Extract the [x, y] coordinate from the center of the cell holding the provided text.  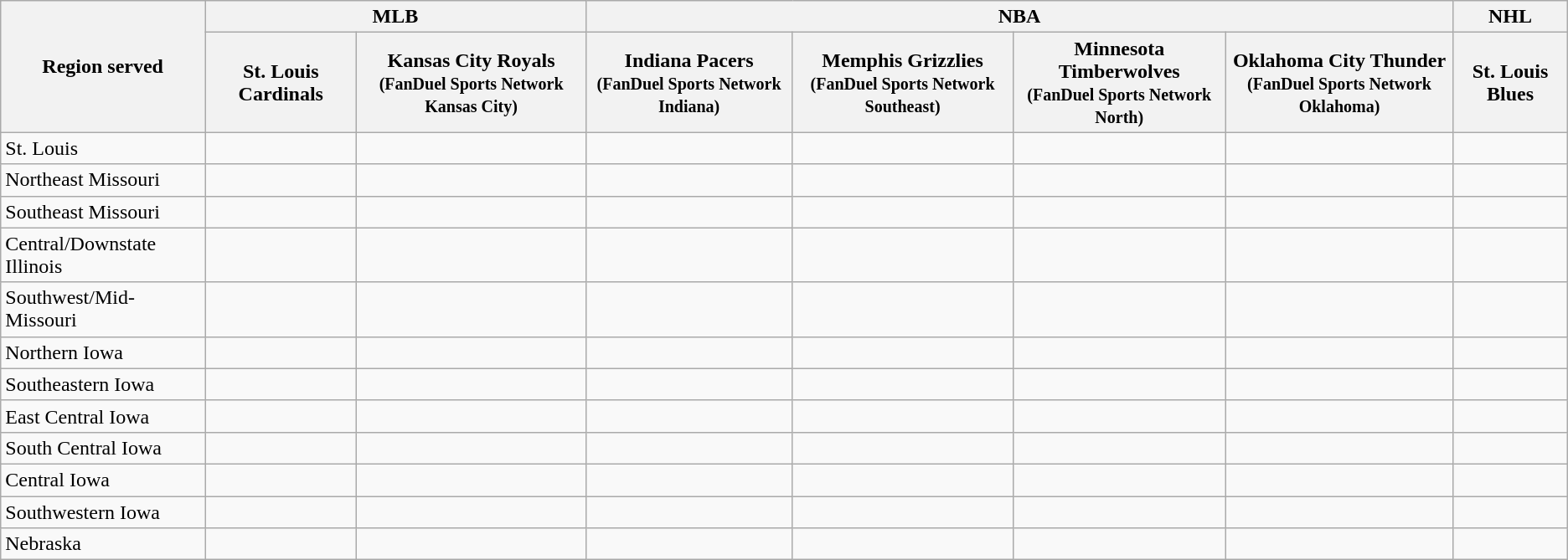
Kansas City Royals(FanDuel Sports Network Kansas City) [471, 82]
Southwest/Mid-Missouri [103, 310]
MLB [395, 17]
East Central Iowa [103, 416]
Southwestern Iowa [103, 511]
Oklahoma City Thunder(FanDuel Sports Network Oklahoma) [1338, 82]
St. Louis Blues [1511, 82]
Northeast Missouri [103, 180]
Indiana Pacers(FanDuel Sports Network Indiana) [689, 82]
Nebraska [103, 544]
St. Louis Cardinals [281, 82]
Southeast Missouri [103, 212]
Central/Downstate Illinois [103, 254]
Minnesota Timberwolves(FanDuel Sports Network North) [1119, 82]
St. Louis [103, 148]
Region served [103, 67]
Memphis Grizzlies(FanDuel Sports Network Southeast) [903, 82]
South Central Iowa [103, 448]
Northern Iowa [103, 352]
Southeastern Iowa [103, 384]
Central Iowa [103, 480]
NHL [1511, 17]
NBA [1019, 17]
